Find where the given text appears and provide that cell's center as (X, Y) coordinate. 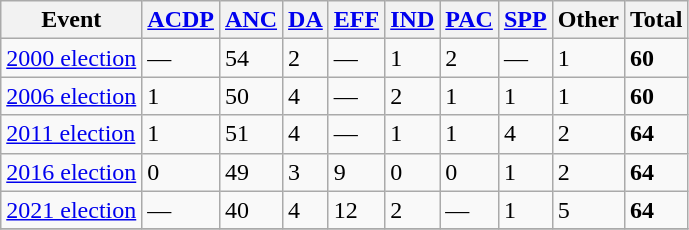
Total (656, 20)
51 (250, 134)
2006 election (72, 96)
49 (250, 172)
ANC (250, 20)
12 (356, 210)
3 (306, 172)
2011 election (72, 134)
PAC (470, 20)
Event (72, 20)
DA (306, 20)
5 (588, 210)
50 (250, 96)
2000 election (72, 58)
EFF (356, 20)
Other (588, 20)
9 (356, 172)
54 (250, 58)
IND (412, 20)
SPP (525, 20)
40 (250, 210)
2016 election (72, 172)
ACDP (181, 20)
2021 election (72, 210)
